Locate the cell with the specified text and output its (X, Y) center coordinate. 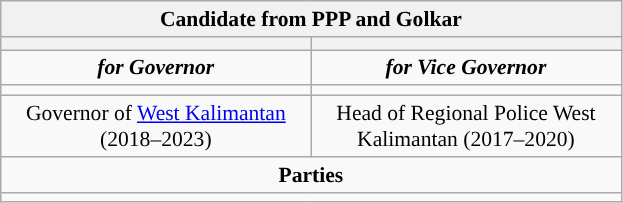
Candidate from PPP and Golkar (311, 19)
Governor of West Kalimantan (2018–2023) (156, 126)
Head of Regional Police West Kalimantan (2017–2020) (466, 126)
for Vice Governor (466, 68)
for Governor (156, 68)
Parties (311, 175)
